Locate the cell with the specified text and output its (X, Y) center coordinate. 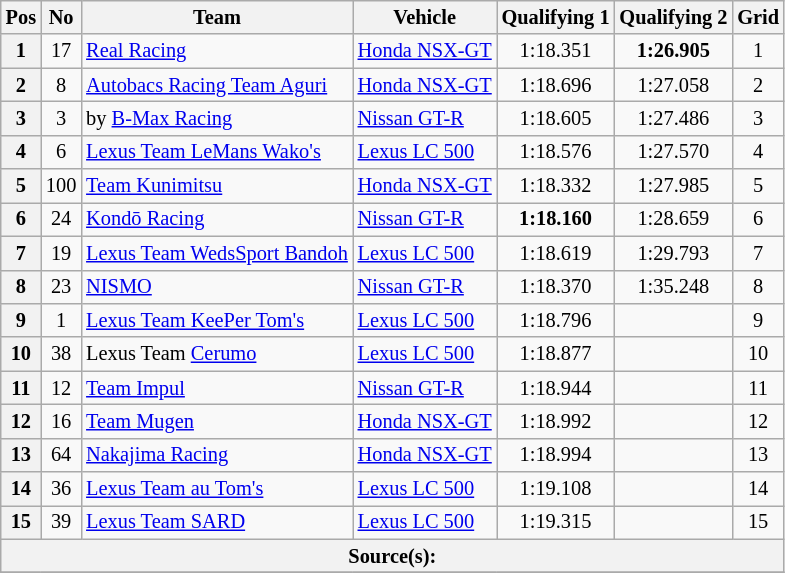
Lexus Team Cerumo (216, 354)
24 (61, 219)
by B-Max Racing (216, 118)
1:27.058 (673, 85)
Team Impul (216, 388)
1:18.160 (556, 219)
1:18.332 (556, 186)
1:18.994 (556, 455)
Real Racing (216, 51)
19 (61, 253)
1:18.877 (556, 354)
36 (61, 489)
Autobacs Racing Team Aguri (216, 85)
Nakajima Racing (216, 455)
64 (61, 455)
1:18.351 (556, 51)
Lexus Team KeePer Tom's (216, 320)
1:27.486 (673, 118)
Team (216, 17)
1:27.570 (673, 152)
1:18.696 (556, 85)
Team Kunimitsu (216, 186)
1:18.619 (556, 253)
Grid (758, 17)
Lexus Team SARD (216, 522)
16 (61, 421)
17 (61, 51)
100 (61, 186)
No (61, 17)
1:18.605 (556, 118)
1:18.576 (556, 152)
Qualifying 1 (556, 17)
NISMO (216, 287)
Kondō Racing (216, 219)
1:18.944 (556, 388)
1:29.793 (673, 253)
Lexus Team LeMans Wako's (216, 152)
Source(s): (392, 556)
1:19.108 (556, 489)
Lexus Team WedsSport Bandoh (216, 253)
1:18.992 (556, 421)
38 (61, 354)
1:19.315 (556, 522)
23 (61, 287)
Team Mugen (216, 421)
Vehicle (425, 17)
1:26.905 (673, 51)
1:27.985 (673, 186)
Pos (21, 17)
39 (61, 522)
1:18.796 (556, 320)
1:18.370 (556, 287)
1:28.659 (673, 219)
Lexus Team au Tom's (216, 489)
Qualifying 2 (673, 17)
1:35.248 (673, 287)
